From the cell containing the given text, extract its center point as (x, y) coordinate. 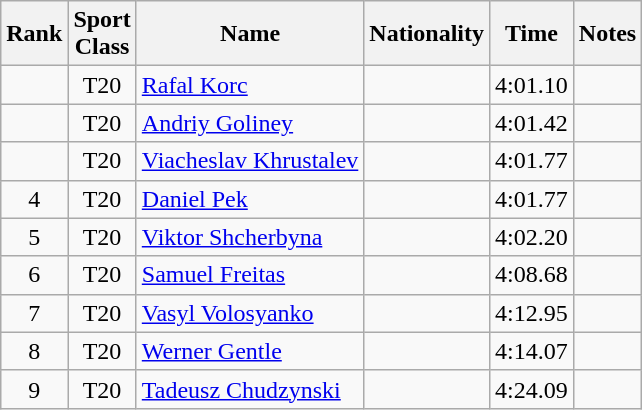
Vasyl Volosyanko (250, 313)
Daniel Pek (250, 199)
5 (34, 237)
4:12.95 (532, 313)
7 (34, 313)
Tadeusz Chudzynski (250, 389)
Andriy Goliney (250, 123)
Notes (607, 34)
Viacheslav Khrustalev (250, 161)
4:01.10 (532, 85)
4:24.09 (532, 389)
Rank (34, 34)
4:01.42 (532, 123)
4:08.68 (532, 275)
Viktor Shcherbyna (250, 237)
6 (34, 275)
Name (250, 34)
Time (532, 34)
9 (34, 389)
4 (34, 199)
4:14.07 (532, 351)
8 (34, 351)
Werner Gentle (250, 351)
Nationality (427, 34)
4:02.20 (532, 237)
Samuel Freitas (250, 275)
SportClass (102, 34)
Rafal Korc (250, 85)
